Extract the (X, Y) coordinate from the center of the cell holding the provided text.  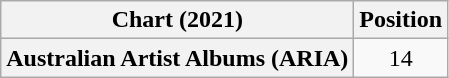
Position (401, 20)
Chart (2021) (178, 20)
Australian Artist Albums (ARIA) (178, 58)
14 (401, 58)
